Identify which cell holds the provided text, then report its [x, y] central coordinate. 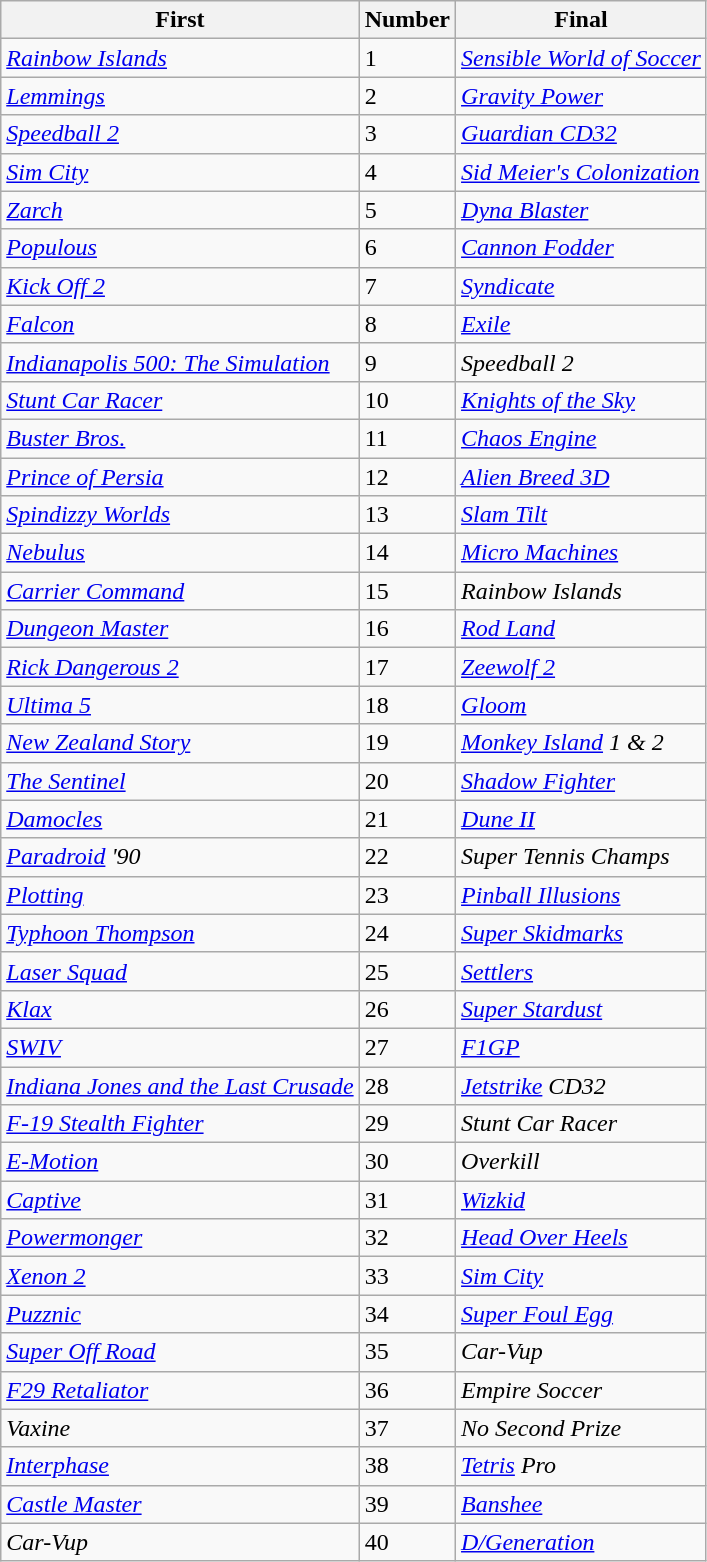
Sid Meier's Colonization [582, 172]
SWIV [180, 1047]
23 [407, 895]
13 [407, 515]
5 [407, 210]
Prince of Persia [180, 477]
10 [407, 400]
New Zealand Story [180, 743]
Damocles [180, 819]
7 [407, 286]
14 [407, 553]
Final [582, 20]
17 [407, 667]
4 [407, 172]
30 [407, 1162]
Paradroid '90 [180, 857]
Shadow Fighter [582, 781]
37 [407, 1428]
No Second Prize [582, 1428]
First [180, 20]
Settlers [582, 971]
Powermonger [180, 1238]
Typhoon Thompson [180, 933]
11 [407, 438]
2 [407, 96]
Ultima 5 [180, 705]
Zeewolf 2 [582, 667]
Captive [180, 1200]
Knights of the Sky [582, 400]
Xenon 2 [180, 1276]
22 [407, 857]
18 [407, 705]
Zarch [180, 210]
Empire Soccer [582, 1390]
Super Skidmarks [582, 933]
Nebulus [180, 553]
Carrier Command [180, 591]
Indianapolis 500: The Simulation [180, 362]
Syndicate [582, 286]
21 [407, 819]
40 [407, 1542]
Wizkid [582, 1200]
Rod Land [582, 629]
F29 Retaliator [180, 1390]
Laser Squad [180, 971]
27 [407, 1047]
15 [407, 591]
D/Generation [582, 1542]
29 [407, 1124]
Lemmings [180, 96]
Dungeon Master [180, 629]
20 [407, 781]
24 [407, 933]
1 [407, 58]
Cannon Fodder [582, 248]
8 [407, 324]
9 [407, 362]
Dyna Blaster [582, 210]
F-19 Stealth Fighter [180, 1124]
Micro Machines [582, 553]
Spindizzy Worlds [180, 515]
Head Over Heels [582, 1238]
Buster Bros. [180, 438]
E-Motion [180, 1162]
39 [407, 1504]
32 [407, 1238]
19 [407, 743]
Interphase [180, 1466]
Rick Dangerous 2 [180, 667]
31 [407, 1200]
Super Off Road [180, 1352]
Klax [180, 1009]
Gloom [582, 705]
Alien Breed 3D [582, 477]
3 [407, 134]
12 [407, 477]
36 [407, 1390]
Sensible World of Soccer [582, 58]
28 [407, 1085]
Tetris Pro [582, 1466]
F1GP [582, 1047]
Super Tennis Champs [582, 857]
Vaxine [180, 1428]
34 [407, 1314]
Overkill [582, 1162]
16 [407, 629]
Number [407, 20]
Castle Master [180, 1504]
33 [407, 1276]
Kick Off 2 [180, 286]
Super Foul Egg [582, 1314]
Dune II [582, 819]
Banshee [582, 1504]
Populous [180, 248]
25 [407, 971]
Monkey Island 1 & 2 [582, 743]
26 [407, 1009]
Chaos Engine [582, 438]
The Sentinel [180, 781]
Indiana Jones and the Last Crusade [180, 1085]
Pinball Illusions [582, 895]
Guardian CD32 [582, 134]
Puzznic [180, 1314]
Plotting [180, 895]
Falcon [180, 324]
38 [407, 1466]
Slam Tilt [582, 515]
6 [407, 248]
Super Stardust [582, 1009]
Exile [582, 324]
Gravity Power [582, 96]
Jetstrike CD32 [582, 1085]
35 [407, 1352]
